Detect which cell encompasses the target text, then output its (X, Y) center coordinate. 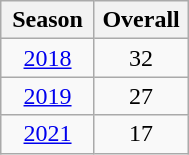
17 (141, 134)
2021 (48, 134)
27 (141, 96)
Season (48, 20)
32 (141, 58)
Overall (141, 20)
2018 (48, 58)
2019 (48, 96)
